Return the [x, y] coordinate for the center point of the cell that contains the specified text.  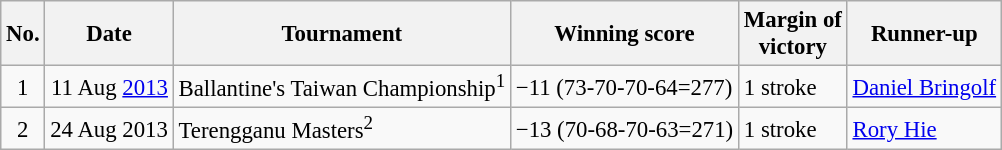
Margin ofvictory [792, 34]
Ballantine's Taiwan Championship1 [342, 87]
Runner-up [924, 34]
Winning score [624, 34]
1 [23, 87]
Daniel Bringolf [924, 87]
Terengganu Masters2 [342, 129]
−13 (70-68-70-63=271) [624, 129]
Tournament [342, 34]
Date [109, 34]
2 [23, 129]
No. [23, 34]
24 Aug 2013 [109, 129]
−11 (73-70-70-64=277) [624, 87]
Rory Hie [924, 129]
11 Aug 2013 [109, 87]
